Search for the cell housing the specified text and yield its [X, Y] center coordinate. 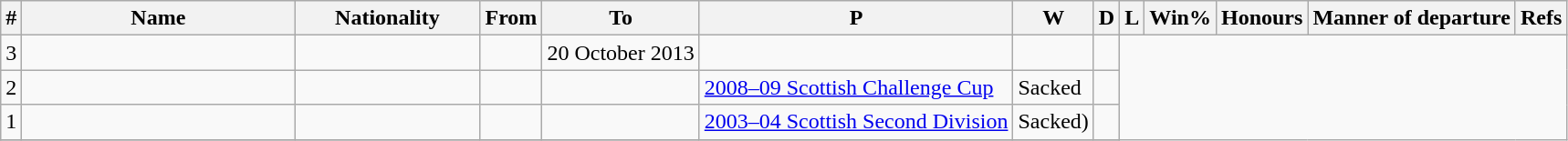
D [1106, 18]
From [511, 18]
Refs [1541, 18]
# [11, 18]
Win% [1181, 18]
To [621, 18]
P [856, 18]
Honours [1261, 18]
Nationality [387, 18]
Name [159, 18]
3 [11, 53]
2 [11, 87]
1 [11, 122]
W [1053, 18]
L [1132, 18]
Manner of departure [1411, 18]
Sacked) [1053, 122]
2008–09 Scottish Challenge Cup [856, 87]
2003–04 Scottish Second Division [856, 122]
20 October 2013 [621, 53]
Sacked [1053, 87]
